Return the (X, Y) coordinate for the center point of the cell that contains the specified text.  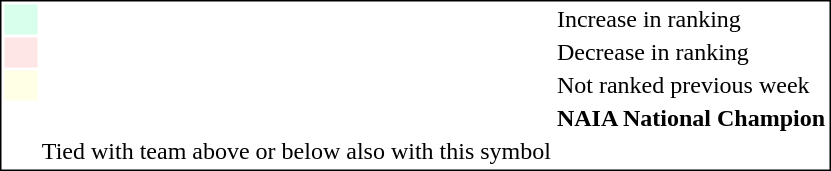
Tied with team above or below also with this symbol (296, 151)
Decrease in ranking (690, 53)
Not ranked previous week (690, 85)
Increase in ranking (690, 19)
NAIA National Champion (690, 119)
